Determine the (x, y) coordinate at the center of the cell enclosing the given text.  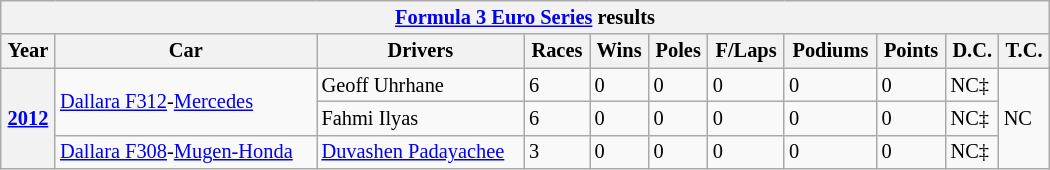
Formula 3 Euro Series results (525, 17)
D.C. (972, 51)
Wins (620, 51)
F/Laps (746, 51)
NC (1024, 118)
Year (28, 51)
Geoff Uhrhane (421, 85)
Duvashen Padayachee (421, 152)
Races (556, 51)
3 (556, 152)
Dallara F308-Mugen-Honda (186, 152)
2012 (28, 118)
Points (912, 51)
Car (186, 51)
Dallara F312-Mercedes (186, 102)
Fahmi Ilyas (421, 118)
Poles (678, 51)
Podiums (830, 51)
Drivers (421, 51)
T.C. (1024, 51)
